Return (X, Y) of the center of cell containing provided text 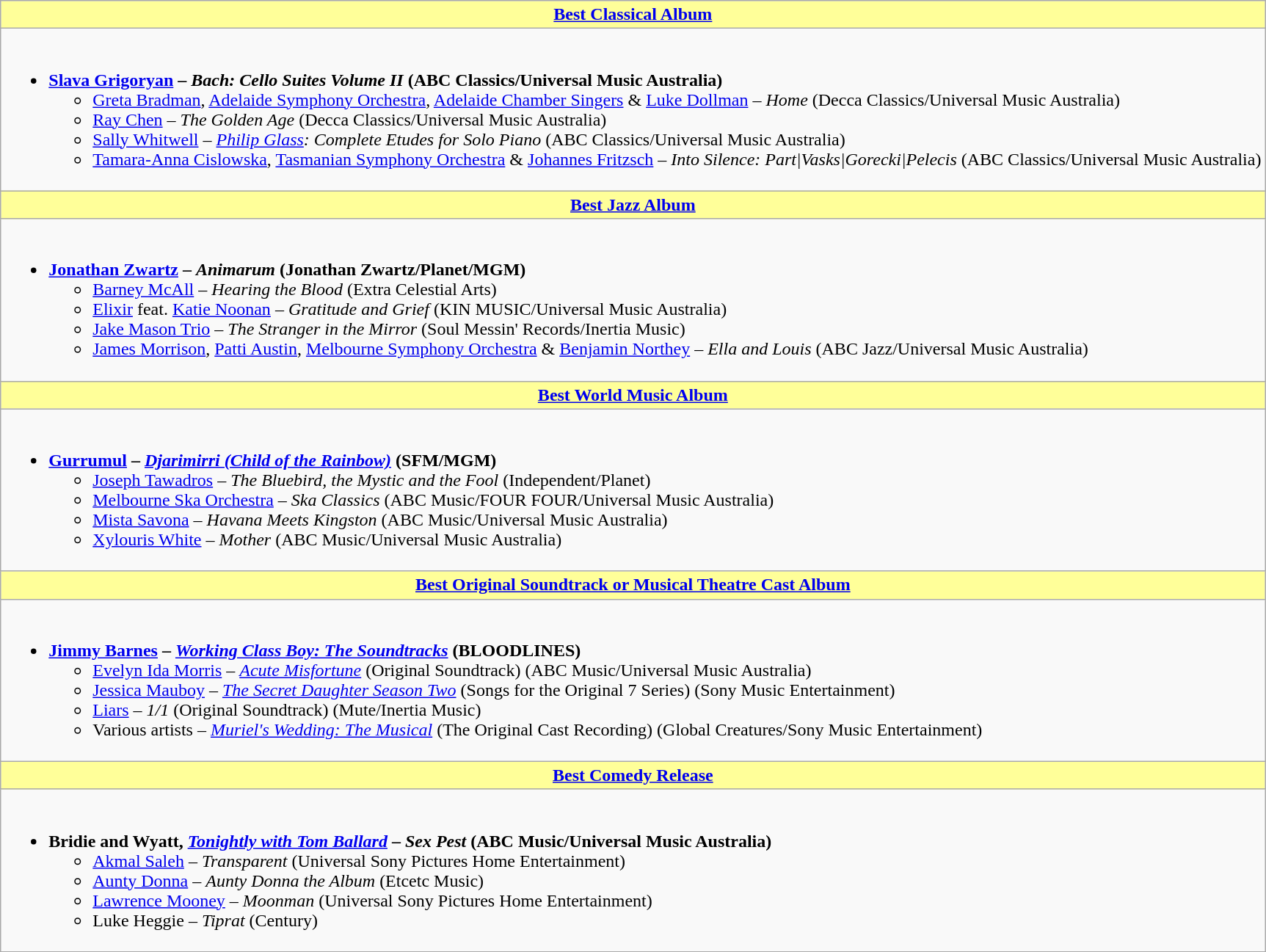
Best Original Soundtrack or Musical Theatre Cast Album (633, 585)
Best Classical Album (633, 15)
Best World Music Album (633, 395)
Best Jazz Album (633, 205)
Best Comedy Release (633, 775)
